Return (X, Y) of the center of cell containing provided text 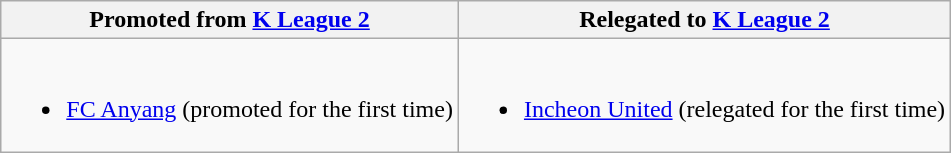
FC Anyang (promoted for the first time) (230, 96)
Incheon United (relegated for the first time) (704, 96)
Relegated to K League 2 (704, 20)
Promoted from K League 2 (230, 20)
